Provide the (X, Y) coordinate of the cell's center where the given text is located.  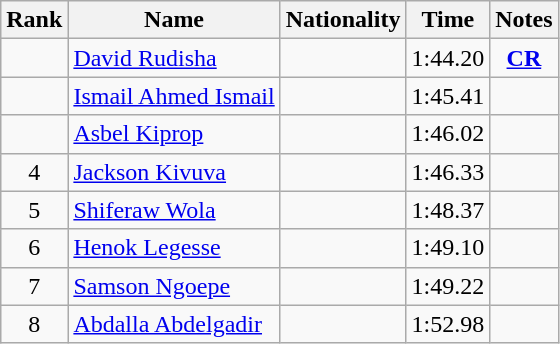
1:46.33 (448, 172)
1:46.02 (448, 134)
Samson Ngoepe (174, 286)
5 (34, 210)
Abdalla Abdelgadir (174, 324)
Shiferaw Wola (174, 210)
Name (174, 20)
1:44.20 (448, 58)
Jackson Kivuva (174, 172)
Rank (34, 20)
Nationality (343, 20)
1:48.37 (448, 210)
1:52.98 (448, 324)
1:49.22 (448, 286)
Asbel Kiprop (174, 134)
6 (34, 248)
Henok Legesse (174, 248)
David Rudisha (174, 58)
1:49.10 (448, 248)
4 (34, 172)
1:45.41 (448, 96)
CR (524, 58)
Time (448, 20)
Notes (524, 20)
8 (34, 324)
7 (34, 286)
Ismail Ahmed Ismail (174, 96)
